Pinpoint the cell where the given text exists, returning its (X, Y) midpoint coordinate. 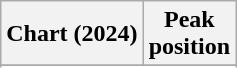
Peakposition (189, 34)
Chart (2024) (72, 34)
